Return [X, Y] of the center of cell containing provided text 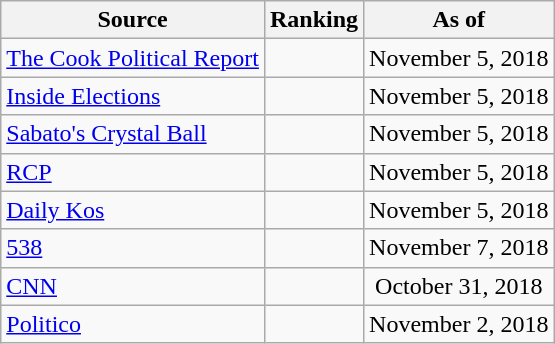
CNN [133, 286]
Source [133, 20]
November 2, 2018 [459, 324]
Daily Kos [133, 210]
RCP [133, 172]
Sabato's Crystal Ball [133, 134]
As of [459, 20]
538 [133, 248]
Ranking [314, 20]
November 7, 2018 [459, 248]
Inside Elections [133, 96]
October 31, 2018 [459, 286]
Politico [133, 324]
The Cook Political Report [133, 58]
